Extract the (x, y) coordinate from the center of the cell holding the provided text.  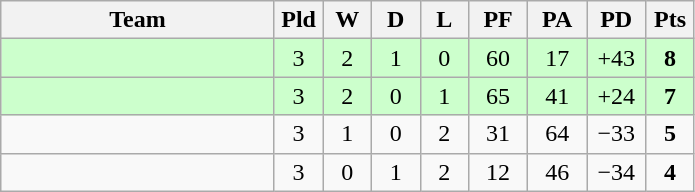
PA (558, 20)
64 (558, 134)
60 (498, 58)
+43 (616, 58)
PD (616, 20)
W (348, 20)
−33 (616, 134)
Pts (670, 20)
12 (498, 172)
Pld (298, 20)
17 (558, 58)
+24 (616, 96)
41 (558, 96)
65 (498, 96)
5 (670, 134)
46 (558, 172)
31 (498, 134)
L (444, 20)
7 (670, 96)
D (396, 20)
4 (670, 172)
−34 (616, 172)
Team (138, 20)
8 (670, 58)
PF (498, 20)
